Identify which cell holds the provided text, then report its (X, Y) central coordinate. 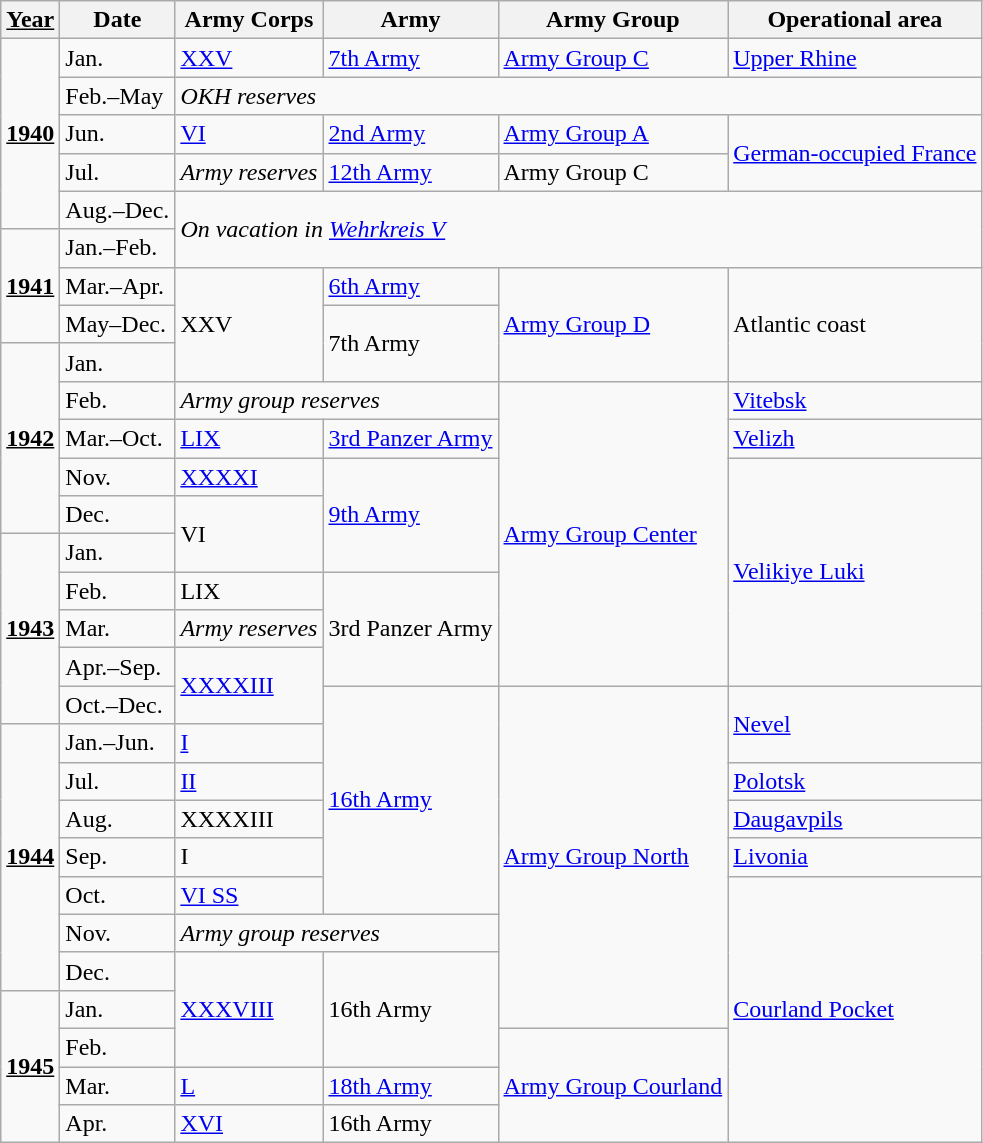
18th Army (410, 1085)
XXXXI (249, 477)
L (249, 1085)
Date (118, 20)
II (249, 781)
Atlantic coast (855, 324)
Aug. (118, 819)
Velikiye Luki (855, 572)
Operational area (855, 20)
Feb.–May (118, 96)
Apr.–Sep. (118, 667)
Polotsk (855, 781)
6th Army (410, 286)
May–Dec. (118, 324)
Army Corps (249, 20)
Aug.–Dec. (118, 210)
1941 (30, 286)
Jan.–Jun. (118, 743)
2nd Army (410, 134)
German-occupied France (855, 153)
1944 (30, 857)
Army Group D (613, 324)
Jan.–Feb. (118, 248)
Army Group Center (613, 533)
Vitebsk (855, 400)
XXXVIII (249, 1009)
Sep. (118, 857)
12th Army (410, 172)
Army Group A (613, 134)
Year (30, 20)
XVI (249, 1124)
1942 (30, 438)
Mar.–Apr. (118, 286)
Courland Pocket (855, 1009)
Jun. (118, 134)
Velizh (855, 438)
Army Group (613, 20)
9th Army (410, 515)
1940 (30, 134)
Oct. (118, 895)
Apr. (118, 1124)
1945 (30, 1066)
Daugavpils (855, 819)
VI SS (249, 895)
Livonia (855, 857)
Army Group Courland (613, 1085)
Oct.–Dec. (118, 705)
1943 (30, 629)
Army (410, 20)
Nevel (855, 724)
Army Group North (613, 858)
Upper Rhine (855, 58)
Mar.–Oct. (118, 438)
On vacation in Wehrkreis V (578, 229)
OKH reserves (578, 96)
